Determine the (x, y) coordinate at the center of the cell enclosing the given text.  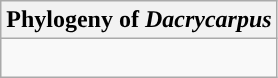
Phylogeny of Dacrycarpus (139, 20)
